Output the [X, Y] coordinate of the center of the cell containing the given text.  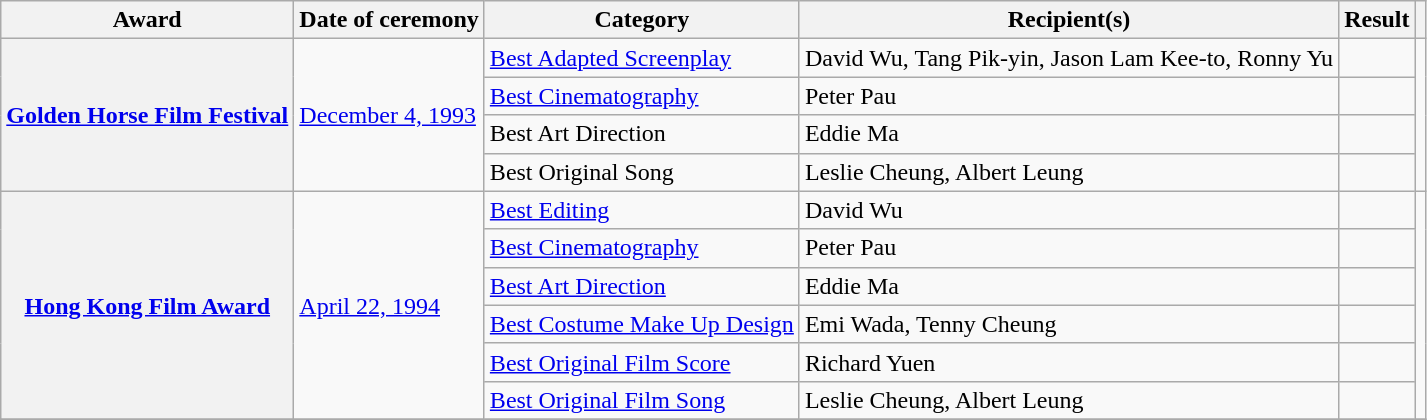
December 4, 1993 [390, 115]
Result [1377, 20]
Category [642, 20]
Golden Horse Film Festival [148, 115]
David Wu [1068, 210]
Emi Wada, Tenny Cheung [1068, 324]
Award [148, 20]
Best Original Film Score [642, 362]
Richard Yuen [1068, 362]
Best Original Film Song [642, 400]
David Wu, Tang Pik-yin, Jason Lam Kee-to, Ronny Yu [1068, 58]
Best Adapted Screenplay [642, 58]
Best Editing [642, 210]
April 22, 1994 [390, 305]
Hong Kong Film Award [148, 305]
Best Costume Make Up Design [642, 324]
Best Original Song [642, 172]
Recipient(s) [1068, 20]
Date of ceremony [390, 20]
